Find where the given text appears and provide that cell's center as (X, Y) coordinate. 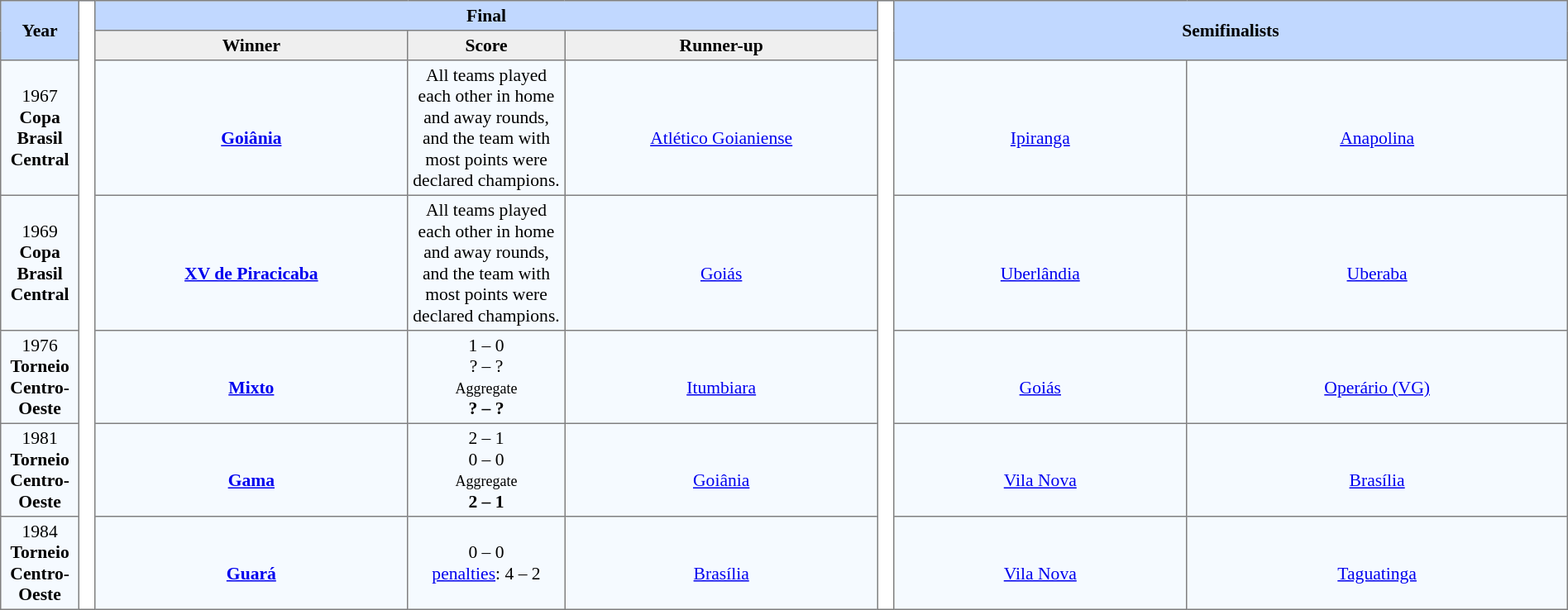
Final (486, 16)
1969Copa Brasil Central (40, 263)
Atlético Goianiense (721, 128)
Semifinalists (1231, 31)
Operário (VG) (1377, 377)
Itumbiara (721, 377)
1 – 0 ? – ?Aggregate ? – ? (486, 377)
Gama (251, 469)
Year (40, 31)
Winner (251, 45)
1976Torneio Centro-Oeste (40, 377)
1984Torneio Centro-Oeste (40, 563)
Mixto (251, 377)
2 – 1 0 – 0Aggregate 2 – 1 (486, 469)
1967Copa Brasil Central (40, 128)
XV de Piracicaba (251, 263)
Runner-up (721, 45)
Ipiranga (1040, 128)
Score (486, 45)
Anapolina (1377, 128)
Uberaba (1377, 263)
Taguatinga (1377, 563)
Uberlândia (1040, 263)
Guará (251, 563)
1981Torneio Centro-Oeste (40, 469)
0 – 0penalties: 4 – 2 (486, 563)
